Locate the cell with the specified text and output its (x, y) center coordinate. 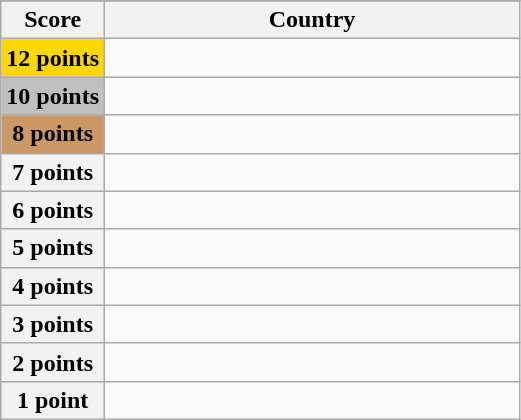
12 points (53, 58)
5 points (53, 248)
10 points (53, 96)
Country (312, 20)
Score (53, 20)
8 points (53, 134)
2 points (53, 362)
4 points (53, 286)
6 points (53, 210)
7 points (53, 172)
1 point (53, 400)
3 points (53, 324)
